Identify which cell holds the provided text, then report its [X, Y] central coordinate. 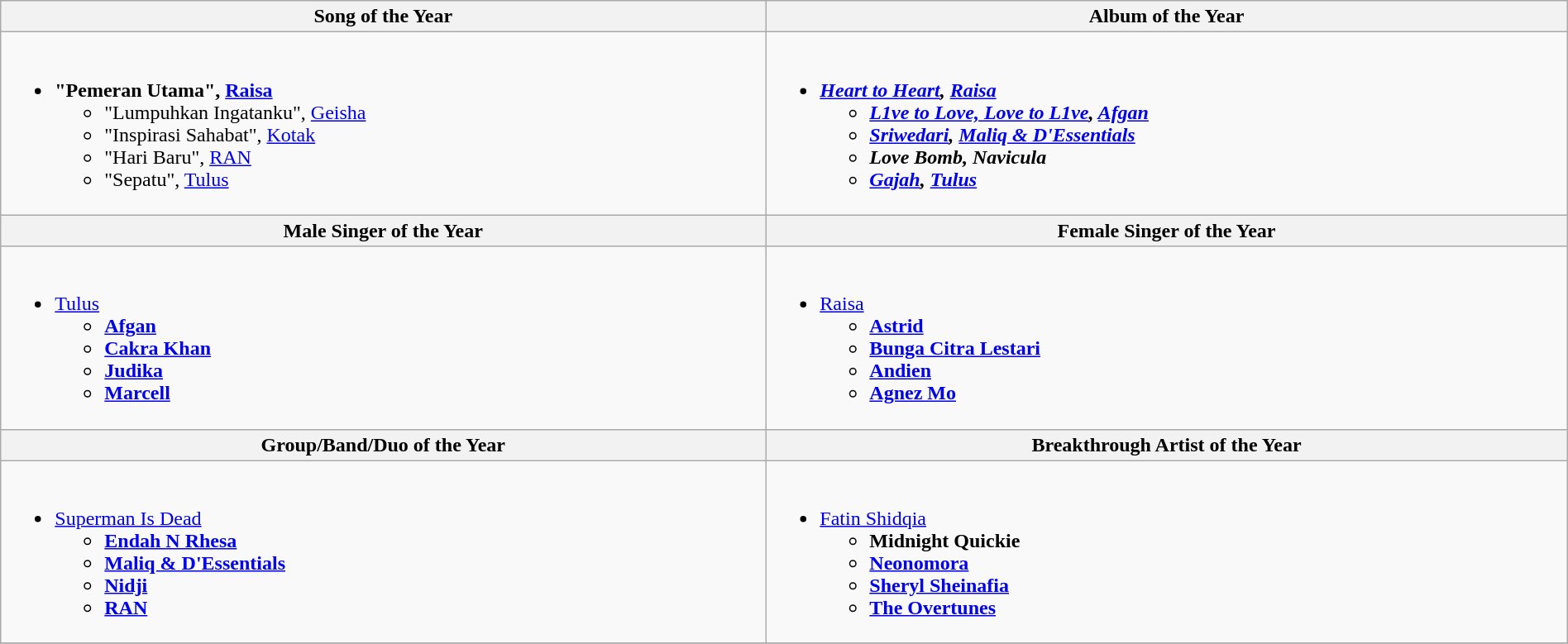
Album of the Year [1166, 17]
Breakthrough Artist of the Year [1166, 445]
Male Singer of the Year [384, 231]
Female Singer of the Year [1166, 231]
Song of the Year [384, 17]
Fatin ShidqiaMidnight QuickieNeonomoraSheryl SheinafiaThe Overtunes [1166, 552]
Superman Is DeadEndah N RhesaMaliq & D'EssentialsNidjiRAN [384, 552]
Heart to Heart, RaisaL1ve to Love, Love to L1ve, AfganSriwedari, Maliq & D'EssentialsLove Bomb, NaviculaGajah, Tulus [1166, 124]
"Pemeran Utama", Raisa"Lumpuhkan Ingatanku", Geisha"Inspirasi Sahabat", Kotak"Hari Baru", RAN"Sepatu", Tulus [384, 124]
RaisaAstridBunga Citra LestariAndienAgnez Mo [1166, 337]
Group/Band/Duo of the Year [384, 445]
TulusAfganCakra KhanJudikaMarcell [384, 337]
